Return [X, Y] of the center of cell containing provided text 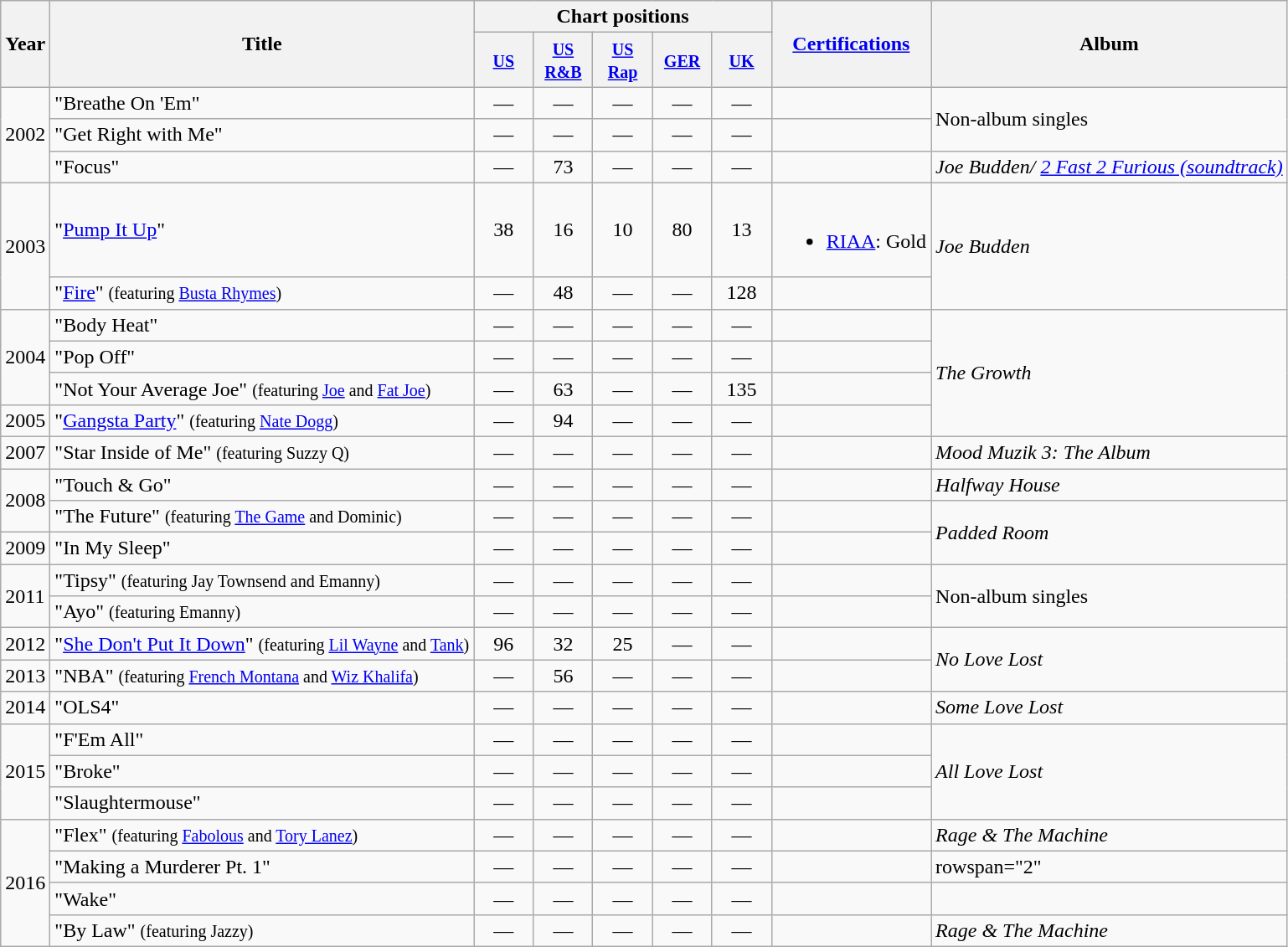
2002 [25, 135]
GER [682, 60]
13 [742, 229]
2009 [25, 548]
2013 [25, 676]
"Tipsy" (featuring Jay Townsend and Emanny) [262, 580]
38 [504, 229]
2007 [25, 452]
All Love Lost [1110, 771]
"Pop Off" [262, 357]
"The Future" (featuring The Game and Dominic) [262, 517]
2014 [25, 708]
32 [563, 644]
"Star Inside of Me" (featuring Suzzy Q) [262, 452]
2015 [25, 771]
"F'Em All" [262, 739]
2011 [25, 596]
10 [623, 229]
"In My Sleep" [262, 548]
Year [25, 44]
The Growth [1110, 373]
"Ayo" (featuring Emanny) [262, 612]
"Focus" [262, 167]
2003 [25, 246]
94 [563, 420]
25 [623, 644]
Joe Budden [1110, 246]
"Broke" [262, 771]
"Slaughtermouse" [262, 803]
2016 [25, 883]
"Fire" (featuring Busta Rhymes) [262, 293]
"Get Right with Me" [262, 135]
2012 [25, 644]
rowspan="2" [1110, 867]
Padded Room [1110, 533]
56 [563, 676]
"Making a Murderer Pt. 1" [262, 867]
US [504, 60]
2005 [25, 420]
"She Don't Put It Down" (featuring Lil Wayne and Tank) [262, 644]
"Pump It Up" [262, 229]
2008 [25, 501]
Title [262, 44]
"Touch & Go" [262, 485]
Mood Muzik 3: The Album [1110, 452]
Halfway House [1110, 485]
"By Law" (featuring Jazzy) [262, 930]
"Breathe On 'Em" [262, 103]
US R&B [563, 60]
63 [563, 389]
Certifications [851, 44]
Chart positions [623, 17]
RIAA: Gold [851, 229]
48 [563, 293]
"Flex" (featuring Fabolous and Tory Lanez) [262, 835]
US Rap [623, 60]
135 [742, 389]
2004 [25, 357]
"OLS4" [262, 708]
16 [563, 229]
Joe Budden/ 2 Fast 2 Furious (soundtrack) [1110, 167]
"NBA" (featuring French Montana and Wiz Khalifa) [262, 676]
"Gangsta Party" (featuring Nate Dogg) [262, 420]
"Wake" [262, 898]
"Body Heat" [262, 325]
Some Love Lost [1110, 708]
No Love Lost [1110, 660]
"Not Your Average Joe" (featuring Joe and Fat Joe) [262, 389]
80 [682, 229]
96 [504, 644]
128 [742, 293]
Album [1110, 44]
UK [742, 60]
73 [563, 167]
